For the text-containing cell, return its midpoint in [X, Y] coordinate format. 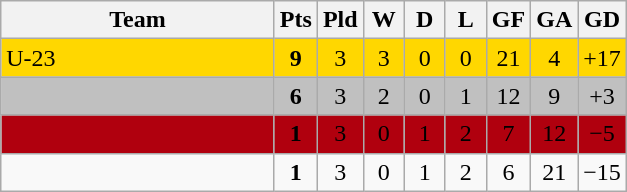
GD [602, 20]
−5 [602, 134]
GF [508, 20]
U-23 [138, 58]
D [424, 20]
+3 [602, 96]
+17 [602, 58]
7 [508, 134]
GA [554, 20]
Pld [340, 20]
Pts [296, 20]
−15 [602, 172]
4 [554, 58]
Team [138, 20]
W [384, 20]
L [466, 20]
